Provide the [X, Y] coordinate of the cell's center where the given text is located.  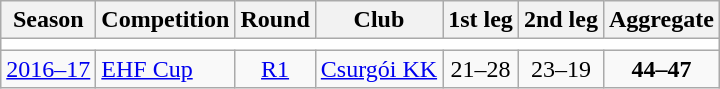
2016–17 [48, 69]
EHF Cup [166, 69]
Competition [166, 20]
Round [275, 20]
1st leg [481, 20]
Csurgói KK [378, 69]
Season [48, 20]
Club [378, 20]
23–19 [560, 69]
2nd leg [560, 20]
Aggregate [661, 20]
R1 [275, 69]
44–47 [661, 69]
21–28 [481, 69]
